Identify which cell holds the provided text, then report its (X, Y) central coordinate. 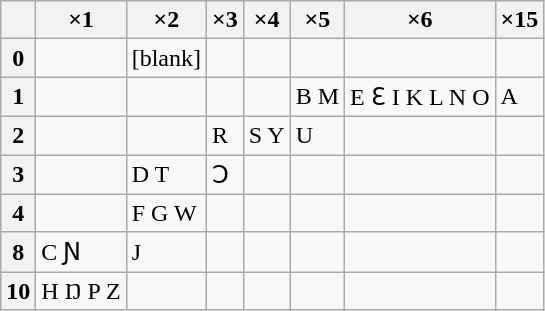
4 (18, 213)
×4 (266, 20)
×15 (520, 20)
×5 (317, 20)
2 (18, 135)
J (166, 252)
H Ŋ P Z (81, 291)
×1 (81, 20)
×3 (226, 20)
A (520, 97)
D T (166, 174)
3 (18, 174)
8 (18, 252)
×6 (420, 20)
R (226, 135)
1 (18, 97)
[blank] (166, 58)
B M (317, 97)
×2 (166, 20)
U (317, 135)
F G W (166, 213)
0 (18, 58)
10 (18, 291)
E Ɛ I K L N O (420, 97)
S Y (266, 135)
C Ɲ (81, 252)
Ɔ (226, 174)
